For the text-containing cell, return its midpoint in (X, Y) coordinate format. 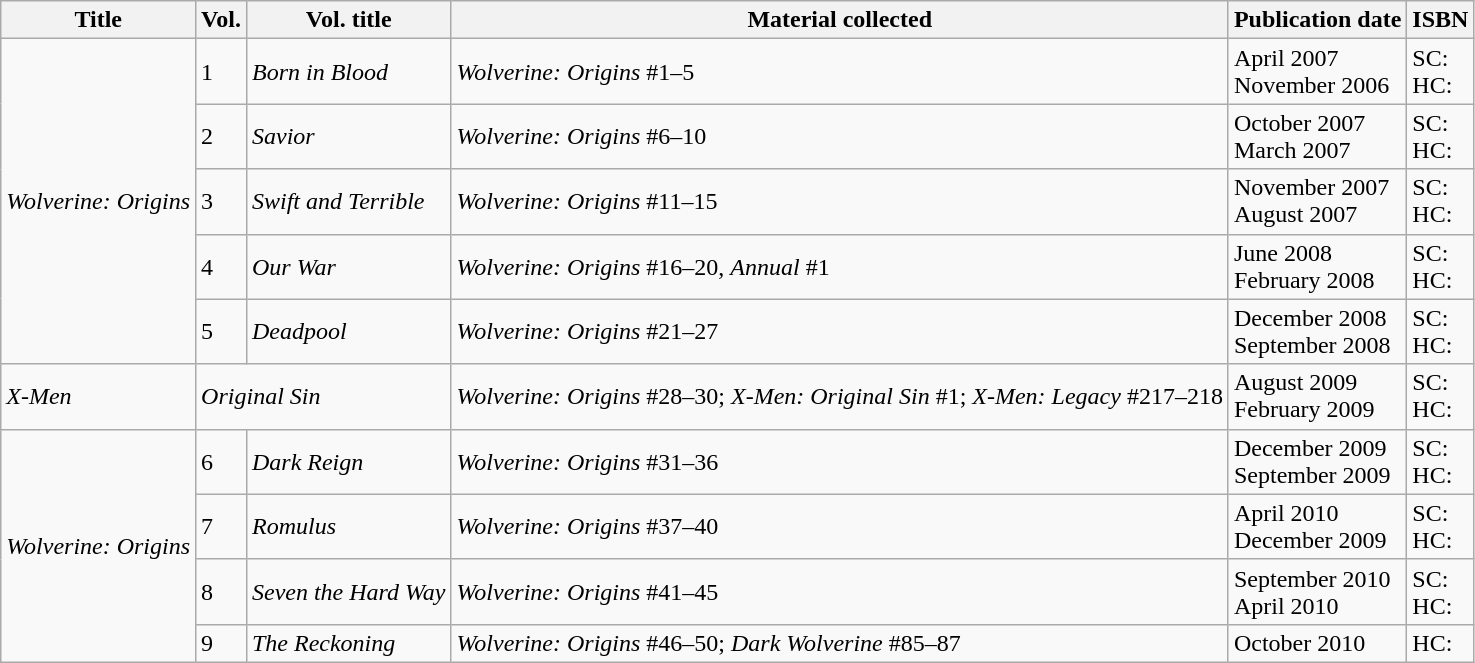
Seven the Hard Way (348, 592)
HC: (1440, 643)
Title (98, 20)
December 2008September 2008 (1317, 332)
X-Men (98, 396)
Wolverine: Origins #1–5 (840, 72)
4 (222, 266)
Vol. title (348, 20)
Romulus (348, 526)
Wolverine: Origins #21–27 (840, 332)
Our War (348, 266)
ISBN (1440, 20)
Wolverine: Origins #31–36 (840, 462)
Wolverine: Origins #28–30; X-Men: Original Sin #1; X-Men: Legacy #217–218 (840, 396)
Born in Blood (348, 72)
Wolverine: Origins #41–45 (840, 592)
7 (222, 526)
April 2010December 2009 (1317, 526)
October 2007March 2007 (1317, 136)
December 2009September 2009 (1317, 462)
Wolverine: Origins #11–15 (840, 202)
Wolverine: Origins #37–40 (840, 526)
Vol. (222, 20)
The Reckoning (348, 643)
June 2008February 2008 (1317, 266)
Swift and Terrible (348, 202)
5 (222, 332)
Material collected (840, 20)
8 (222, 592)
9 (222, 643)
3 (222, 202)
April 2007November 2006 (1317, 72)
Original Sin (324, 396)
6 (222, 462)
August 2009February 2009 (1317, 396)
Wolverine: Origins #6–10 (840, 136)
Deadpool (348, 332)
November 2007August 2007 (1317, 202)
1 (222, 72)
Publication date (1317, 20)
Wolverine: Origins #16–20, Annual #1 (840, 266)
2 (222, 136)
Dark Reign (348, 462)
October 2010 (1317, 643)
Savior (348, 136)
Wolverine: Origins #46–50; Dark Wolverine #85–87 (840, 643)
September 2010April 2010 (1317, 592)
